Provide the [x, y] coordinate of the cell's center where the given text is located.  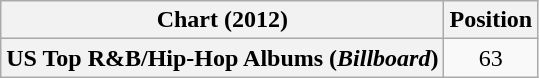
Chart (2012) [222, 20]
Position [491, 20]
63 [491, 58]
US Top R&B/Hip-Hop Albums (Billboard) [222, 58]
